Detect which cell encompasses the target text, then output its (x, y) center coordinate. 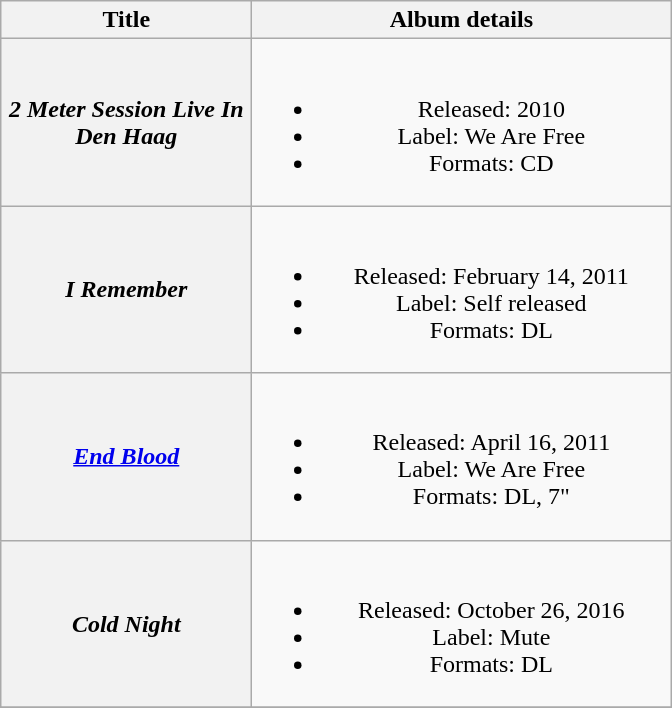
Released: February 14, 2011Label: Self releasedFormats: DL (462, 290)
Released: October 26, 2016Label: MuteFormats: DL (462, 624)
I Remember (126, 290)
2 Meter Session Live In Den Haag (126, 122)
Cold Night (126, 624)
Album details (462, 20)
Released: April 16, 2011Label: We Are FreeFormats: DL, 7" (462, 456)
Title (126, 20)
Released: 2010Label: We Are FreeFormats: CD (462, 122)
End Blood (126, 456)
